Output the (X, Y) coordinate of the center of the cell containing the given text.  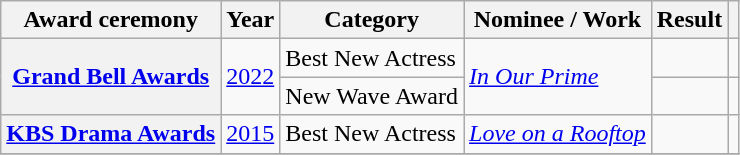
In Our Prime (558, 77)
New Wave Award (372, 96)
Year (250, 20)
Nominee / Work (558, 20)
2022 (250, 77)
KBS Drama Awards (111, 134)
Love on a Rooftop (558, 134)
Category (372, 20)
Grand Bell Awards (111, 77)
Award ceremony (111, 20)
Result (689, 20)
2015 (250, 134)
